Find where the given text appears and provide that cell's center as (X, Y) coordinate. 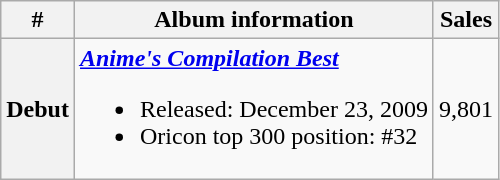
Anime's Compilation BestReleased: December 23, 2009Oricon top 300 position: #32 (254, 109)
Album information (254, 20)
Sales (466, 20)
9,801 (466, 109)
# (38, 20)
Debut (38, 109)
